Detect which cell encompasses the target text, then output its [X, Y] center coordinate. 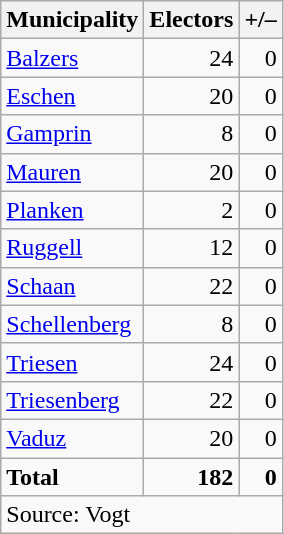
Triesen [72, 362]
Source: Vogt [142, 515]
Gamprin [72, 134]
182 [192, 477]
+/– [260, 20]
Eschen [72, 96]
Electors [192, 20]
12 [192, 248]
Triesenberg [72, 400]
Ruggell [72, 248]
Mauren [72, 172]
Total [72, 477]
2 [192, 210]
Municipality [72, 20]
Schellenberg [72, 324]
Schaan [72, 286]
Vaduz [72, 438]
Planken [72, 210]
Balzers [72, 58]
